Pinpoint the cell where the given text exists, returning its (X, Y) midpoint coordinate. 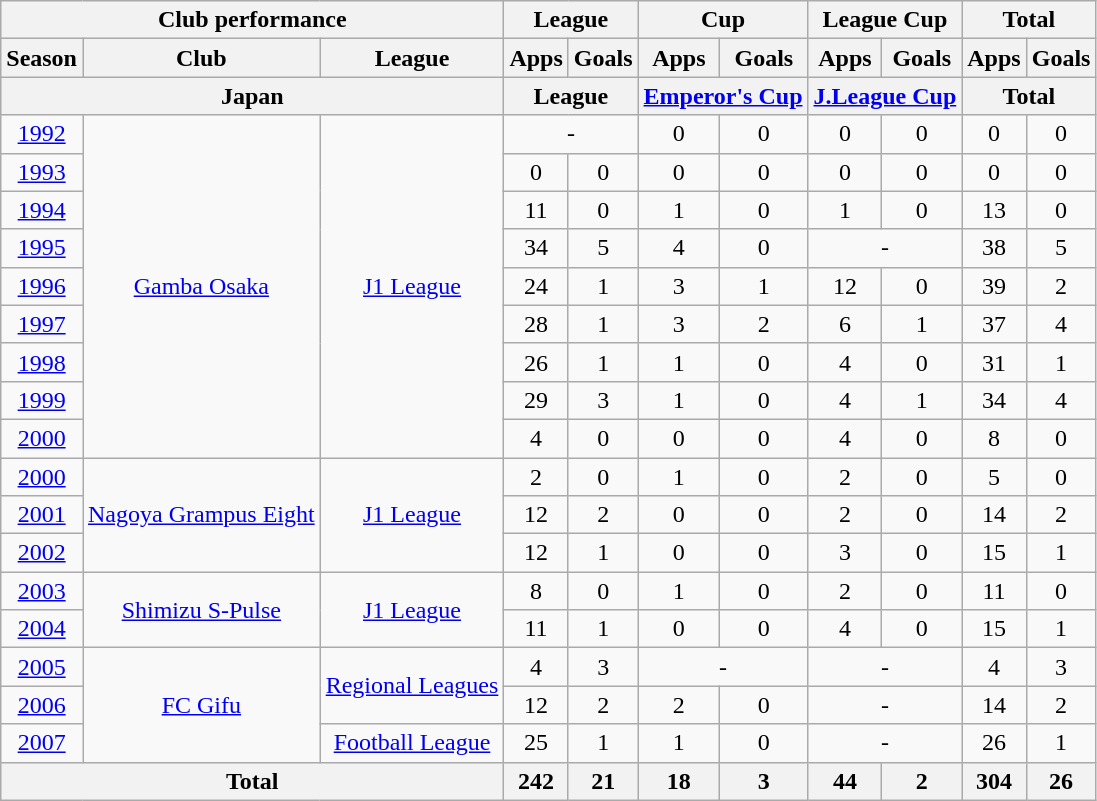
J.League Cup (885, 96)
Club (201, 58)
1993 (42, 172)
1992 (42, 134)
1995 (42, 248)
39 (994, 286)
Football League (412, 743)
1997 (42, 324)
6 (845, 324)
13 (994, 210)
18 (679, 781)
Shimizu S-Pulse (201, 610)
242 (536, 781)
2005 (42, 667)
1998 (42, 362)
Cup (723, 20)
2006 (42, 705)
2003 (42, 591)
2007 (42, 743)
29 (536, 400)
25 (536, 743)
Gamba Osaka (201, 286)
28 (536, 324)
League Cup (885, 20)
Nagoya Grampus Eight (201, 515)
FC Gifu (201, 705)
Emperor's Cup (723, 96)
1996 (42, 286)
31 (994, 362)
2002 (42, 553)
Japan (252, 96)
37 (994, 324)
21 (603, 781)
1999 (42, 400)
44 (845, 781)
Regional Leagues (412, 686)
304 (994, 781)
38 (994, 248)
24 (536, 286)
2001 (42, 515)
Season (42, 58)
1994 (42, 210)
Club performance (252, 20)
2004 (42, 629)
